Provide the [x, y] coordinate of the cell's center where the given text is located.  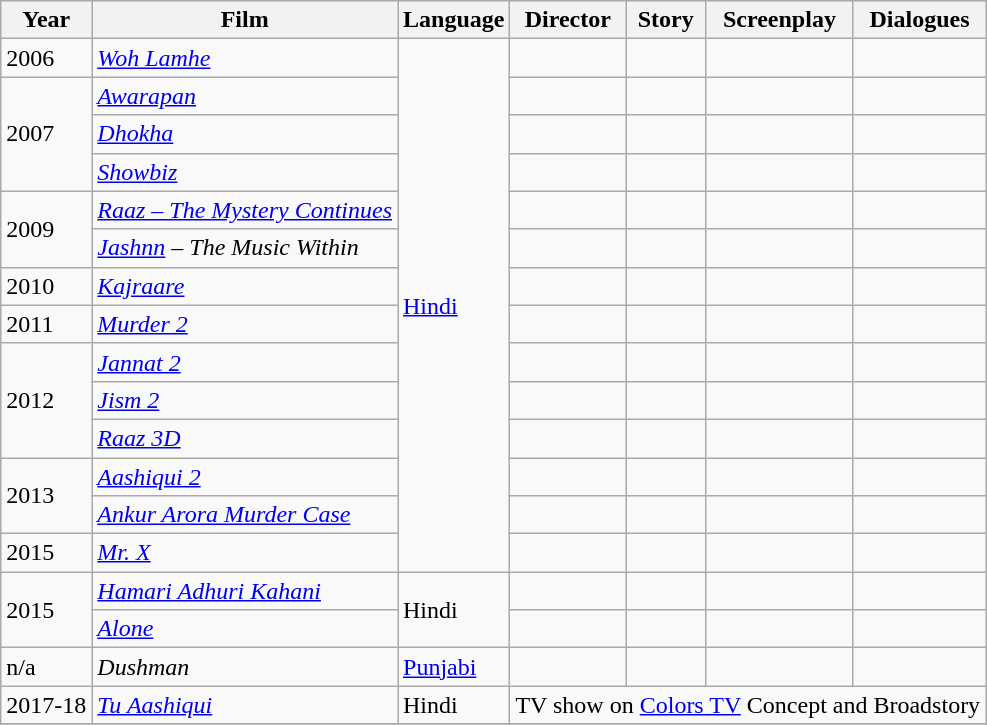
Story [666, 20]
Murder 2 [245, 324]
Director [568, 20]
Dushman [245, 667]
Film [245, 20]
Ankur Arora Murder Case [245, 515]
Tu Aashiqui [245, 705]
2017-18 [46, 705]
Jannat 2 [245, 362]
2010 [46, 286]
Hamari Adhuri Kahani [245, 591]
2006 [46, 58]
Punjabi [454, 667]
Jism 2 [245, 400]
Woh Lamhe [245, 58]
Raaz 3D [245, 438]
Year [46, 20]
Language [454, 20]
Alone [245, 629]
Dhokha [245, 134]
Raaz – The Mystery Continues [245, 210]
Awarapan [245, 96]
Showbiz [245, 172]
TV show on Colors TV Concept and Broadstory [748, 705]
2012 [46, 400]
2007 [46, 134]
Kajraare [245, 286]
Dialogues [919, 20]
n/a [46, 667]
Screenplay [780, 20]
Jashnn – The Music Within [245, 248]
Aashiqui 2 [245, 477]
2009 [46, 229]
2013 [46, 496]
Mr. X [245, 553]
2011 [46, 324]
